Locate the cell with the specified text and output its [x, y] center coordinate. 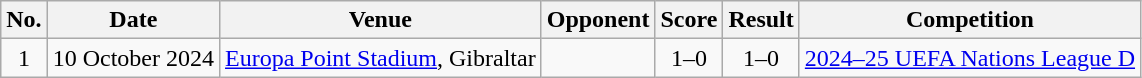
Opponent [598, 20]
No. [24, 20]
10 October 2024 [133, 58]
1 [24, 58]
Date [133, 20]
2024–25 UEFA Nations League D [970, 58]
Europa Point Stadium, Gibraltar [381, 58]
Venue [381, 20]
Competition [970, 20]
Score [689, 20]
Result [761, 20]
